Extract the [x, y] coordinate from the center of the cell holding the provided text.  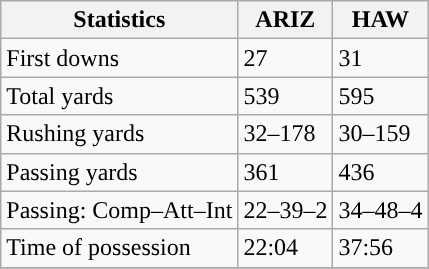
27 [286, 58]
Time of possession [120, 248]
Total yards [120, 96]
361 [286, 172]
34–48–4 [380, 210]
32–178 [286, 134]
First downs [120, 58]
Passing yards [120, 172]
37:56 [380, 248]
Passing: Comp–Att–Int [120, 210]
HAW [380, 20]
31 [380, 58]
436 [380, 172]
595 [380, 96]
539 [286, 96]
Statistics [120, 20]
ARIZ [286, 20]
30–159 [380, 134]
Rushing yards [120, 134]
22–39–2 [286, 210]
22:04 [286, 248]
